For the text-containing cell, return its midpoint in (X, Y) coordinate format. 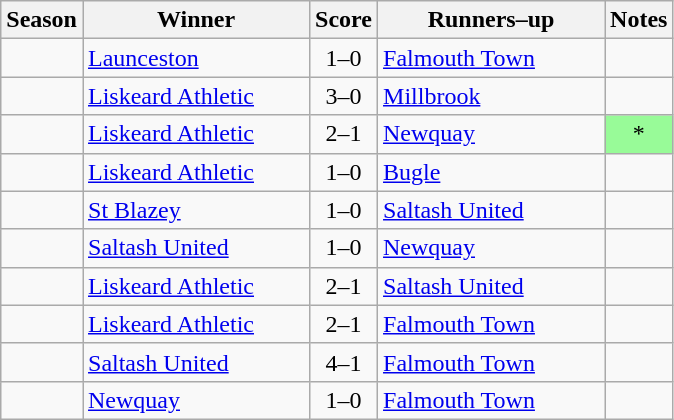
Launceston (196, 58)
Season (42, 20)
Millbrook (492, 96)
Winner (196, 20)
* (639, 134)
Score (344, 20)
Runners–up (492, 20)
Notes (639, 20)
4–1 (344, 362)
3–0 (344, 96)
St Blazey (196, 210)
Bugle (492, 172)
